Search for the cell housing the specified text and yield its (X, Y) center coordinate. 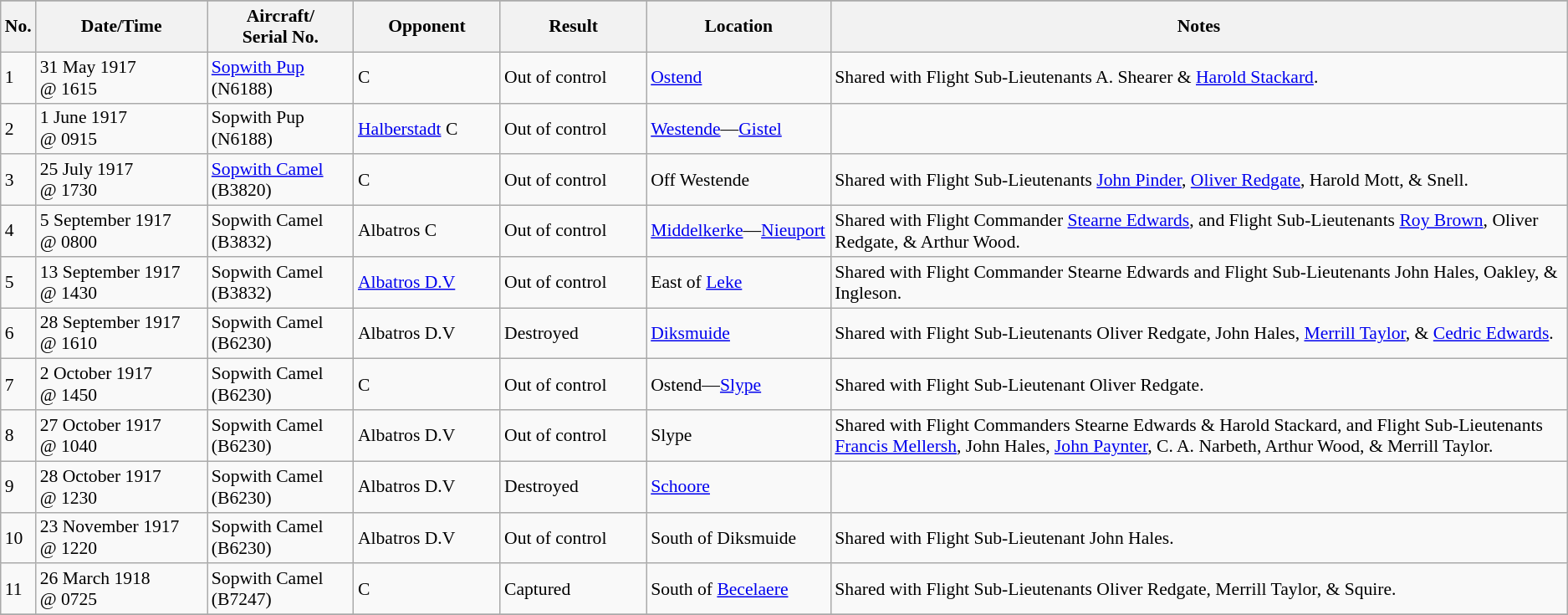
8 (18, 435)
7 (18, 385)
28 September 1917@ 1610 (122, 333)
South of Becelaere (738, 589)
Shared with Flight Sub-Lieutenants A. Shearer & Harold Stackard. (1198, 77)
2 (18, 129)
5 (18, 283)
Ostend (738, 77)
Shared with Flight Sub-Lieutenants Oliver Redgate, John Hales, Merrill Taylor, & Cedric Edwards. (1198, 333)
10 (18, 537)
Opponent (426, 27)
Shared with Flight Commander Stearne Edwards and Flight Sub-Lieutenants John Hales, Oakley, & Ingleson. (1198, 283)
1 (18, 77)
11 (18, 589)
Result (574, 27)
Halberstadt C (426, 129)
East of Leke (738, 283)
Middelkerke—Nieuport (738, 231)
Slype (738, 435)
28 October 1917@ 1230 (122, 487)
1 June 1917@ 0915 (122, 129)
Shared with Flight Sub-Lieutenant Oliver Redgate. (1198, 385)
5 September 1917@ 0800 (122, 231)
Sopwith Camel(B7247) (281, 589)
Diksmuide (738, 333)
31 May 1917@ 1615 (122, 77)
3 (18, 181)
Ostend—Slype (738, 385)
Notes (1198, 27)
Sopwith Camel(B3820) (281, 181)
26 March 1918@ 0725 (122, 589)
9 (18, 487)
25 July 1917@ 1730 (122, 181)
Westende—Gistel (738, 129)
6 (18, 333)
Schoore (738, 487)
Off Westende (738, 181)
Shared with Flight Sub-Lieutenants Oliver Redgate, Merrill Taylor, & Squire. (1198, 589)
Shared with Flight Commander Stearne Edwards, and Flight Sub-Lieutenants Roy Brown, Oliver Redgate, & Arthur Wood. (1198, 231)
Shared with Flight Sub-Lieutenants John Pinder, Oliver Redgate, Harold Mott, & Snell. (1198, 181)
Shared with Flight Sub-Lieutenant John Hales. (1198, 537)
Location (738, 27)
Aircraft/Serial No. (281, 27)
13 September 1917@ 1430 (122, 283)
4 (18, 231)
South of Diksmuide (738, 537)
2 October 1917@ 1450 (122, 385)
Captured (574, 589)
No. (18, 27)
Date/Time (122, 27)
27 October 1917@ 1040 (122, 435)
Albatros C (426, 231)
23 November 1917@ 1220 (122, 537)
